Find where the given text appears and provide that cell's center as [X, Y] coordinate. 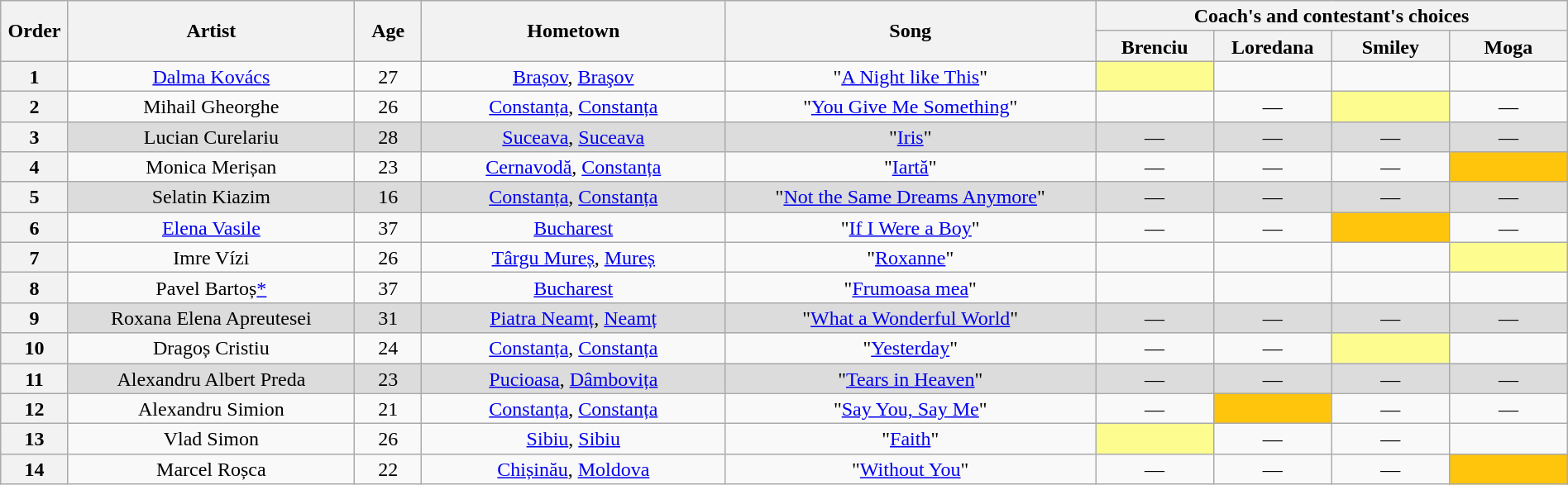
11 [35, 378]
Monica Merișan [211, 167]
Age [389, 31]
Dalma Kovács [211, 76]
"A Night like This" [911, 76]
22 [389, 469]
27 [389, 76]
"Roxanne" [911, 258]
12 [35, 408]
"Iris" [911, 137]
"Not the Same Dreams Anymore" [911, 197]
24 [389, 349]
Piatra Neamț, Neamț [574, 317]
Imre Vízi [211, 258]
Pucioasa, Dâmbovița [574, 378]
3 [35, 137]
"Iartă" [911, 167]
Chișinău, Moldova [574, 469]
Suceava, Suceava [574, 137]
Mihail Gheorghe [211, 106]
Vlad Simon [211, 440]
"Yesterday" [911, 349]
"Say You, Say Me" [911, 408]
Sibiu, Sibiu [574, 440]
Brașov, Braşov [574, 76]
Moga [1508, 46]
"Tears in Heaven" [911, 378]
"Faith" [911, 440]
Marcel Roșca [211, 469]
"What a Wonderful World" [911, 317]
28 [389, 137]
Order [35, 31]
Lucian Curelariu [211, 137]
Smiley [1391, 46]
4 [35, 167]
1 [35, 76]
5 [35, 197]
7 [35, 258]
"You Give Me Something" [911, 106]
21 [389, 408]
Alexandru Simion [211, 408]
Pavel Bartoș* [211, 288]
2 [35, 106]
Hometown [574, 31]
Târgu Mureș, Mureș [574, 258]
8 [35, 288]
Roxana Elena Apreutesei [211, 317]
Song [911, 31]
9 [35, 317]
10 [35, 349]
Elena Vasile [211, 228]
Artist [211, 31]
Dragoș Cristiu [211, 349]
16 [389, 197]
6 [35, 228]
Selatin Kiazim [211, 197]
Brenciu [1154, 46]
Cernavodă, Constanța [574, 167]
"If I Were a Boy" [911, 228]
"Frumoasa mea" [911, 288]
Loredana [1272, 46]
14 [35, 469]
13 [35, 440]
Alexandru Albert Preda [211, 378]
31 [389, 317]
Coach's and contestant's choices [1331, 17]
"Without You" [911, 469]
